Extract the [x, y] coordinate from the center of the cell holding the provided text.  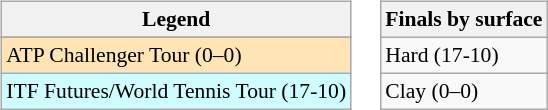
ITF Futures/World Tennis Tour (17-10) [176, 91]
Clay (0–0) [464, 91]
ATP Challenger Tour (0–0) [176, 55]
Legend [176, 20]
Finals by surface [464, 20]
Hard (17-10) [464, 55]
